Provide the (X, Y) coordinate of the cell's center where the given text is located.  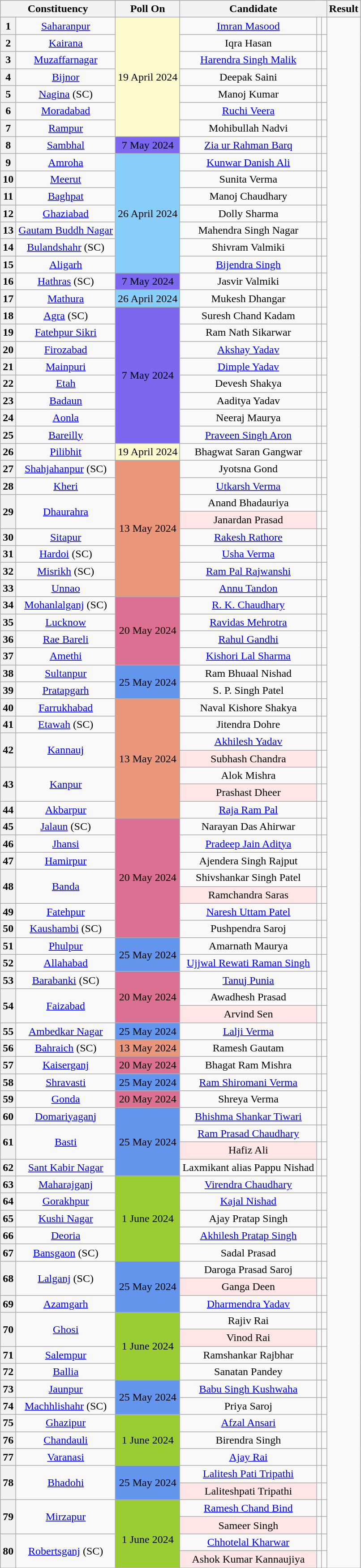
Awadhesh Prasad (248, 997)
Hathras (SC) (66, 282)
Muzaffarnagar (66, 60)
Fatehpur Sikri (66, 333)
Lalitesh Pati Tripathi (248, 1474)
Bahraich (SC) (66, 1048)
Nagina (SC) (66, 94)
26 (8, 452)
Shreya Verma (248, 1099)
Amroha (66, 162)
55 (8, 1031)
64 (8, 1201)
Aaditya Yadav (248, 401)
Firozabad (66, 350)
12 (8, 214)
9 (8, 162)
58 (8, 1082)
Ashok Kumar Kannaujiya (248, 1559)
Virendra Chaudhary (248, 1184)
Kishori Lal Sharma (248, 656)
Maharajganj (66, 1184)
S. P. Singh Patel (248, 690)
Ram Pal Rajwanshi (248, 571)
Dolly Sharma (248, 214)
Janardan Prasad (248, 520)
Badaun (66, 401)
39 (8, 690)
25 (8, 435)
Jitendra Dohre (248, 724)
43 (8, 784)
Usha Verma (248, 554)
Machhlishahr (SC) (66, 1406)
Praveen Singh Aron (248, 435)
51 (8, 946)
7 (8, 128)
15 (8, 265)
56 (8, 1048)
Sameer Singh (248, 1525)
Robertsganj (SC) (66, 1551)
13 (8, 231)
Kaiserganj (66, 1065)
34 (8, 605)
46 (8, 844)
Aligarh (66, 265)
Ajay Pratap Singh (248, 1218)
Rae Bareli (66, 639)
Allahabad (66, 963)
Kushi Nagar (66, 1218)
75 (8, 1423)
Pradeep Jain Aditya (248, 844)
Gorakhpur (66, 1201)
14 (8, 248)
Saharanpur (66, 26)
R. K. Chaudhary (248, 605)
Ramesh Gautam (248, 1048)
Hamirpur (66, 861)
Varanasi (66, 1457)
Farrukhabad (66, 707)
Moradabad (66, 111)
61 (8, 1142)
Jaunpur (66, 1389)
6 (8, 111)
Rampur (66, 128)
Shivram Valmiki (248, 248)
Sadal Prasad (248, 1252)
Hardoi (SC) (66, 554)
Candidate (254, 9)
Domariyaganj (66, 1116)
Kajal Nishad (248, 1201)
Lalganj (SC) (66, 1278)
Kaushambi (SC) (66, 929)
52 (8, 963)
23 (8, 401)
Fatehpur (66, 912)
62 (8, 1167)
Dhaurahra (66, 512)
Raja Ram Pal (248, 810)
18 (8, 316)
Phulpur (66, 946)
Shravasti (66, 1082)
Mohibullah Nadvi (248, 128)
29 (8, 512)
Salempur (66, 1355)
10 (8, 179)
Naval Kishore Shakya (248, 707)
79 (8, 1517)
Ruchi Veera (248, 111)
33 (8, 588)
53 (8, 980)
35 (8, 622)
60 (8, 1116)
Baghpat (66, 196)
4 (8, 77)
Shahjahanpur (SC) (66, 469)
Akbarpur (66, 810)
Akshay Yadav (248, 350)
Agra (SC) (66, 316)
Afzal Ansari (248, 1423)
Rakesh Rathore (248, 537)
Chandauli (66, 1440)
Utkarsh Verma (248, 486)
Mukesh Dhangar (248, 299)
Bhagwat Saran Gangwar (248, 452)
19 (8, 333)
76 (8, 1440)
Banda (66, 886)
Manoj Chaudhary (248, 196)
Birendra Singh (248, 1440)
Anand Bhadauriya (248, 503)
Ajendera Singh Rajput (248, 861)
37 (8, 656)
Chhotelal Kharwar (248, 1542)
Amethi (66, 656)
78 (8, 1483)
Constituency (58, 9)
Prashast Dheer (248, 793)
Ghazipur (66, 1423)
Etah (66, 384)
Jhansi (66, 844)
Ram Nath Sikarwar (248, 333)
Bulandshahr (SC) (66, 248)
47 (8, 861)
Annu Tandon (248, 588)
Lucknow (66, 622)
Hafiz Ali (248, 1150)
67 (8, 1252)
Shivshankar Singh Patel (248, 878)
Mainpuri (66, 367)
Kunwar Danish Ali (248, 162)
Alok Mishra (248, 776)
70 (8, 1329)
Akhilesh Yadav (248, 741)
Akhilesh Pratap Singh (248, 1235)
Gautam Buddh Nagar (66, 231)
Bijendra Singh (248, 265)
17 (8, 299)
40 (8, 707)
Arvind Sen (248, 1014)
Etawah (SC) (66, 724)
Dharmendra Yadav (248, 1304)
63 (8, 1184)
69 (8, 1304)
Iqra Hasan (248, 43)
Ambedkar Nagar (66, 1031)
Basti (66, 1142)
Bareilly (66, 435)
24 (8, 418)
31 (8, 554)
Harendra Singh Malik (248, 60)
11 (8, 196)
68 (8, 1278)
Subhash Chandra (248, 759)
Zia ur Rahman Barq (248, 145)
Dimple Yadav (248, 367)
Ramesh Chand Bind (248, 1508)
Lalji Verma (248, 1031)
Bijnor (66, 77)
59 (8, 1099)
Narayan Das Ahirwar (248, 827)
57 (8, 1065)
Poll On (147, 9)
73 (8, 1389)
44 (8, 810)
3 (8, 60)
Jalaun (SC) (66, 827)
Meerut (66, 179)
Bansgaon (SC) (66, 1252)
20 (8, 350)
Mathura (66, 299)
Ghaziabad (66, 214)
Imran Masood (248, 26)
Ram Prasad Chaudhary (248, 1133)
Naresh Uttam Patel (248, 912)
Laxmikant alias Pappu Nishad (248, 1167)
Ravidas Mehrotra (248, 622)
Faizabad (66, 1005)
Manoj Kumar (248, 94)
Sant Kabir Nagar (66, 1167)
Bhishma Shankar Tiwari (248, 1116)
Gonda (66, 1099)
Daroga Prasad Saroj (248, 1269)
Rahul Gandhi (248, 639)
1 (8, 26)
Rajiv Rai (248, 1321)
Sambhal (66, 145)
Sitapur (66, 537)
65 (8, 1218)
21 (8, 367)
66 (8, 1235)
54 (8, 1005)
Aonla (66, 418)
2 (8, 43)
Misrikh (SC) (66, 571)
Mohanlalganj (SC) (66, 605)
Ujjwal Rewati Raman Singh (248, 963)
Sunita Verma (248, 179)
Pratapgarh (66, 690)
45 (8, 827)
Azamgarh (66, 1304)
8 (8, 145)
36 (8, 639)
Vinod Rai (248, 1338)
Priya Saroj (248, 1406)
Ramshankar Rajbhar (248, 1355)
Result (344, 9)
Pilibhit (66, 452)
Ganga Deen (248, 1286)
Barabanki (SC) (66, 980)
Kannauj (66, 750)
Laliteshpati Tripathi (248, 1491)
71 (8, 1355)
Babu Singh Kushwaha (248, 1389)
Sultanpur (66, 673)
Ramchandra Saras (248, 895)
Jasvir Valmiki (248, 282)
48 (8, 886)
Ballia (66, 1372)
77 (8, 1457)
Mirzapur (66, 1517)
32 (8, 571)
49 (8, 912)
Bhadohi (66, 1483)
Suresh Chand Kadam (248, 316)
50 (8, 929)
Bhagat Ram Mishra (248, 1065)
72 (8, 1372)
5 (8, 94)
Amarnath Maurya (248, 946)
Devesh Shakya (248, 384)
38 (8, 673)
Neeraj Maurya (248, 418)
Kheri (66, 486)
74 (8, 1406)
80 (8, 1551)
Jyotsna Gond (248, 469)
Mahendra Singh Nagar (248, 231)
28 (8, 486)
Kanpur (66, 784)
Ajay Rai (248, 1457)
30 (8, 537)
Ram Bhuaal Nishad (248, 673)
Kairana (66, 43)
Ghosi (66, 1329)
Sanatan Pandey (248, 1372)
22 (8, 384)
42 (8, 750)
27 (8, 469)
16 (8, 282)
Ram Shiromani Verma (248, 1082)
41 (8, 724)
Pushpendra Saroj (248, 929)
Deepak Saini (248, 77)
Deoria (66, 1235)
Tanuj Punia (248, 980)
Unnao (66, 588)
